Search for the cell housing the specified text and yield its [x, y] center coordinate. 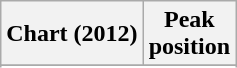
Chart (2012) [72, 34]
Peakposition [189, 34]
